Provide the [X, Y] coordinate of the cell's center where the given text is located.  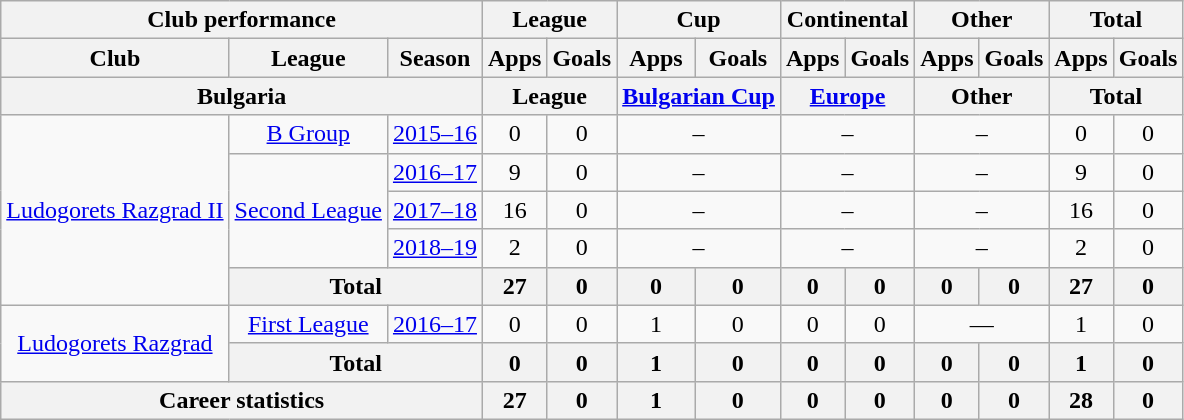
Second League [308, 210]
2017–18 [434, 210]
Ludogorets Razgrad II [115, 210]
Career statistics [242, 400]
Continental [847, 20]
Club performance [242, 20]
Bulgaria [242, 96]
B Group [308, 134]
Cup [699, 20]
First League [308, 324]
2018–19 [434, 248]
— [982, 324]
Ludogorets Razgrad [115, 343]
Season [434, 58]
Europe [847, 96]
28 [1081, 400]
Club [115, 58]
2015–16 [434, 134]
Bulgarian Cup [699, 96]
